Provide the [x, y] coordinate of the cell's center where the given text is located.  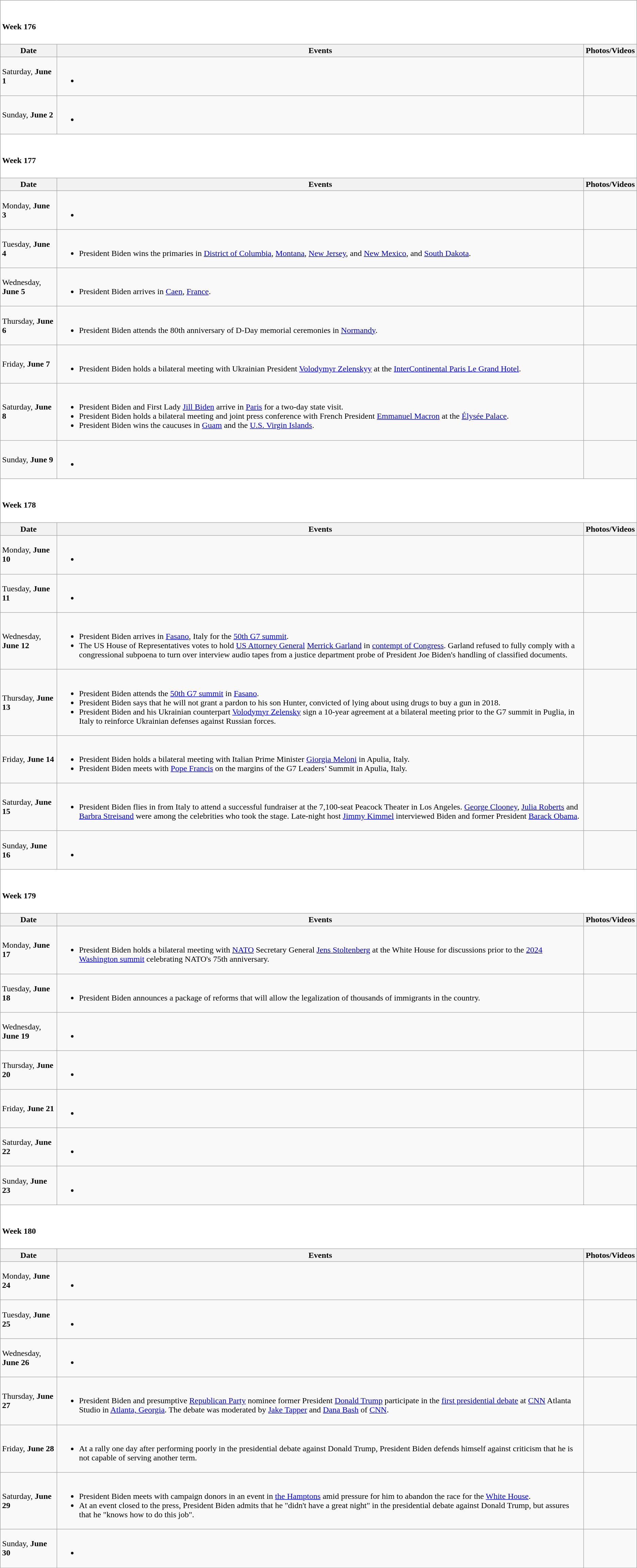
Tuesday, June 4 [29, 249]
Friday, June 7 [29, 364]
Tuesday, June 11 [29, 593]
Monday, June 24 [29, 1281]
Sunday, June 30 [29, 1548]
Tuesday, June 25 [29, 1319]
Saturday, June 29 [29, 1501]
Friday, June 21 [29, 1108]
Saturday, June 15 [29, 807]
Wednesday, June 26 [29, 1358]
Sunday, June 23 [29, 1185]
President Biden announces a package of reforms that will allow the legalization of thousands of immigrants in the country. [321, 993]
Monday, June 17 [29, 950]
Thursday, June 6 [29, 325]
Sunday, June 2 [29, 115]
Week 178 [318, 500]
Sunday, June 9 [29, 460]
Sunday, June 16 [29, 850]
Monday, June 10 [29, 555]
Wednesday, June 5 [29, 287]
Wednesday, June 12 [29, 641]
Saturday, June 8 [29, 412]
Saturday, June 1 [29, 76]
Week 180 [318, 1227]
Friday, June 14 [29, 759]
President Biden holds a bilateral meeting with Ukrainian President Volodymyr Zelenskyy at the InterContinental Paris Le Grand Hotel. [321, 364]
Week 177 [318, 156]
President Biden attends the 80th anniversary of D-Day memorial ceremonies in Normandy. [321, 325]
President Biden arrives in Caen, France. [321, 287]
Thursday, June 27 [29, 1401]
Week 176 [318, 22]
Week 179 [318, 891]
Thursday, June 20 [29, 1070]
Friday, June 28 [29, 1449]
Saturday, June 22 [29, 1147]
Monday, June 3 [29, 210]
President Biden wins the primaries in District of Columbia, Montana, New Jersey, and New Mexico, and South Dakota. [321, 249]
Tuesday, June 18 [29, 993]
Thursday, June 13 [29, 702]
Wednesday, June 19 [29, 1031]
